Return the (x, y) coordinate for the center point of the cell that contains the specified text.  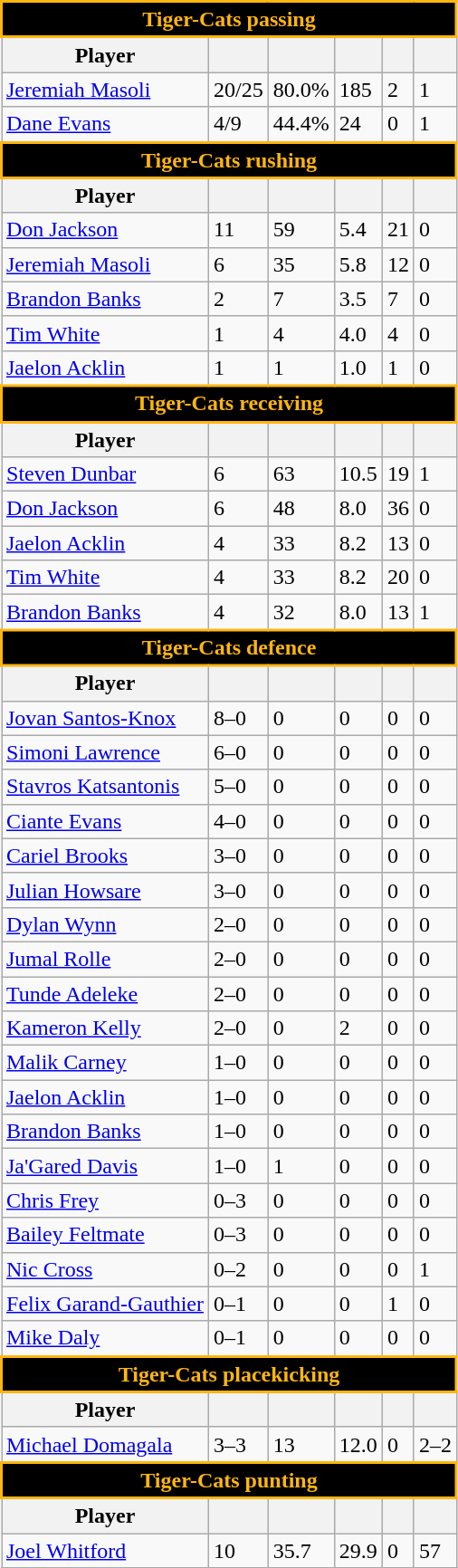
12 (398, 264)
Jovan Santos-Knox (105, 718)
4–0 (238, 821)
Felix Garand-Gauthier (105, 1304)
Bailey Feltmate (105, 1235)
4/9 (238, 125)
6–0 (238, 752)
57 (434, 1551)
Tunde Adeleke (105, 993)
20 (398, 578)
8–0 (238, 718)
24 (358, 125)
44.4% (301, 125)
10.5 (358, 474)
Nic Cross (105, 1269)
Malik Carney (105, 1063)
12.0 (358, 1445)
Stavros Katsantonis (105, 787)
36 (398, 509)
Tiger-Cats receiving (230, 404)
Mike Daly (105, 1338)
20/25 (238, 90)
Tiger-Cats passing (230, 20)
29.9 (358, 1551)
Kameron Kelly (105, 1028)
2–2 (434, 1445)
Steven Dunbar (105, 474)
Tiger-Cats placekicking (230, 1374)
35.7 (301, 1551)
Julian Howsare (105, 890)
Ciante Evans (105, 821)
32 (301, 612)
48 (301, 509)
3–3 (238, 1445)
5.8 (358, 264)
185 (358, 90)
0–2 (238, 1269)
21 (398, 230)
11 (238, 230)
10 (238, 1551)
Tiger-Cats defence (230, 648)
Tiger-Cats rushing (230, 160)
Dane Evans (105, 125)
Chris Frey (105, 1200)
4.0 (358, 333)
Dylan Wynn (105, 924)
Simoni Lawrence (105, 752)
Jumal Rolle (105, 959)
5.4 (358, 230)
Tiger-Cats punting (230, 1480)
Cariel Brooks (105, 856)
Joel Whitford (105, 1551)
80.0% (301, 90)
Ja'Gared Davis (105, 1166)
35 (301, 264)
3.5 (358, 299)
5–0 (238, 787)
19 (398, 474)
59 (301, 230)
1.0 (358, 368)
Michael Domagala (105, 1445)
63 (301, 474)
